Determine the (x, y) coordinate at the center of the cell enclosing the given text.  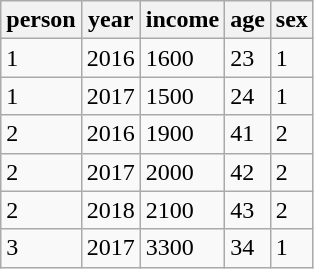
2000 (182, 172)
43 (248, 210)
24 (248, 96)
41 (248, 134)
sex (292, 20)
person (41, 20)
2018 (110, 210)
42 (248, 172)
age (248, 20)
1500 (182, 96)
1600 (182, 58)
3 (41, 248)
3300 (182, 248)
23 (248, 58)
2100 (182, 210)
year (110, 20)
34 (248, 248)
income (182, 20)
1900 (182, 134)
